Find where the given text appears and provide that cell's center as (x, y) coordinate. 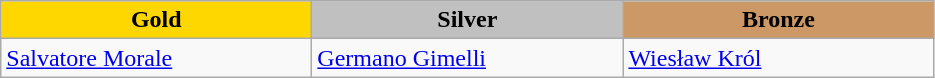
Wiesław Król (778, 58)
Salvatore Morale (156, 58)
Silver (468, 20)
Bronze (778, 20)
Gold (156, 20)
Germano Gimelli (468, 58)
